Locate the cell with the specified text and output its (x, y) center coordinate. 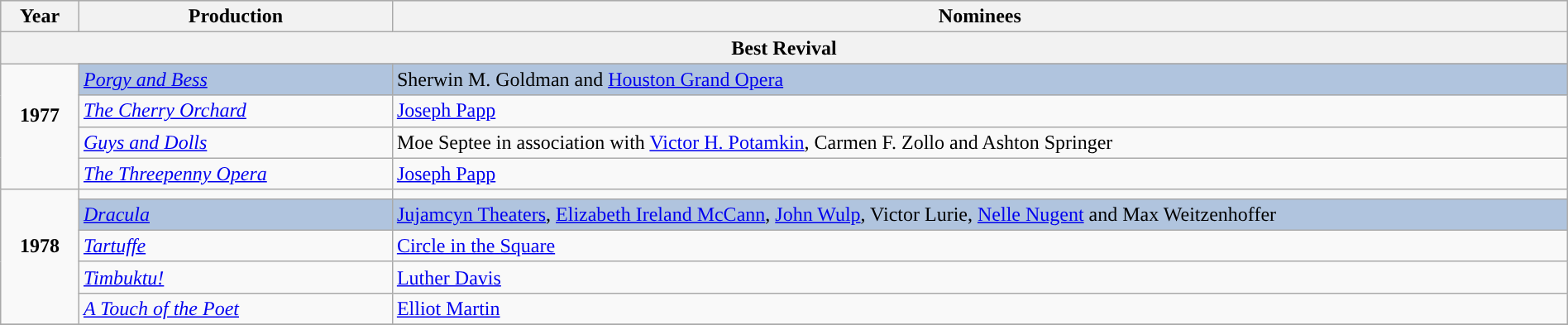
Elliot Martin (979, 308)
Timbuktu! (235, 277)
The Cherry Orchard (235, 111)
Best Revival (784, 48)
Tartuffe (235, 246)
Year (40, 17)
Guys and Dolls (235, 142)
Moe Septee in association with Victor H. Potamkin, Carmen F. Zollo and Ashton Springer (979, 142)
1977 (40, 127)
Circle in the Square (979, 246)
Sherwin M. Goldman and Houston Grand Opera (979, 79)
Dracula (235, 214)
Nominees (979, 17)
Production (235, 17)
Porgy and Bess (235, 79)
Luther Davis (979, 277)
A Touch of the Poet (235, 308)
Jujamcyn Theaters, Elizabeth Ireland McCann, John Wulp, Victor Lurie, Nelle Nugent and Max Weitzenhoffer (979, 214)
1978 (40, 256)
The Threepenny Opera (235, 174)
